Locate the cell with the specified text and output its [x, y] center coordinate. 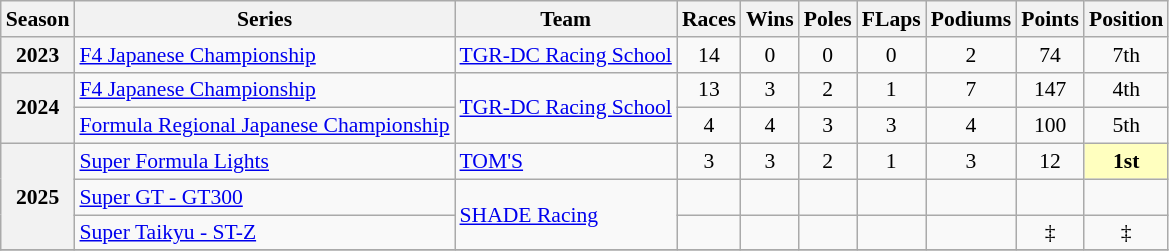
1st [1126, 162]
2025 [38, 198]
Wins [770, 19]
147 [1050, 90]
SHADE Racing [565, 214]
Season [38, 19]
Team [565, 19]
Formula Regional Japanese Championship [264, 126]
FLaps [892, 19]
7 [972, 90]
2023 [38, 55]
5th [1126, 126]
TOM'S [565, 162]
74 [1050, 55]
100 [1050, 126]
Position [1126, 19]
13 [709, 90]
14 [709, 55]
Podiums [972, 19]
7th [1126, 55]
2024 [38, 108]
Super Taikyu - ST-Z [264, 233]
4th [1126, 90]
12 [1050, 162]
Super GT - GT300 [264, 197]
Points [1050, 19]
Races [709, 19]
Series [264, 19]
Super Formula Lights [264, 162]
Poles [828, 19]
